Capture the cell that displays the provided text and extract its (X, Y) central coordinate. 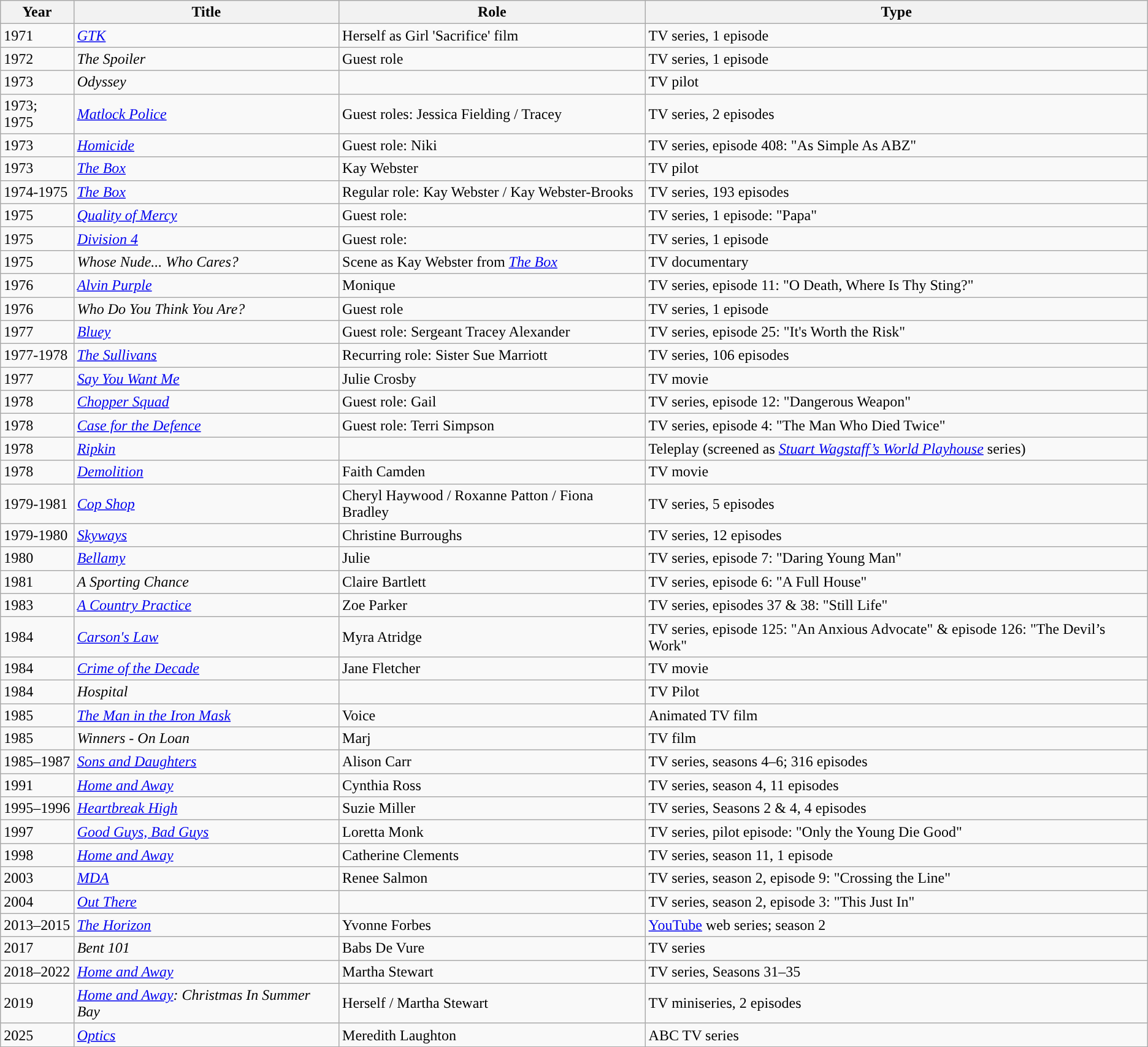
TV series, episode 125: "An Anxious Advocate" & episode 126: "The Devil’s Work" (897, 636)
TV series, season 11, 1 episode (897, 855)
TV series, episodes 37 & 38: "Still Life" (897, 605)
TV series, episode 408: "As Simple As ABZ" (897, 145)
1980 (37, 558)
Scene as Kay Webster from The Box (492, 262)
Say You Want Me (206, 379)
TV series, 193 episodes (897, 192)
Role (492, 12)
TV documentary (897, 262)
Winners - On Loan (206, 739)
1995–1996 (37, 809)
TV series, season 2, episode 9: "Crossing the Line" (897, 878)
Voice (492, 715)
Good Guys, Bad Guys (206, 832)
TV series, 12 episodes (897, 535)
Claire Bartlett (492, 582)
Skyways (206, 535)
Recurring role: Sister Sue Marriott (492, 356)
Matlock Police (206, 114)
TV series, Seasons 31–35 (897, 972)
1981 (37, 582)
Guest role: Sergeant Tracey Alexander (492, 332)
TV series, pilot episode: "Only the Young Die Good" (897, 832)
Cop Shop (206, 504)
TV series, episode 12: "Dangerous Weapon" (897, 402)
1977-1978 (37, 356)
Odyssey (206, 82)
Case for the Defence (206, 425)
Crime of the Decade (206, 668)
Alison Carr (492, 762)
1972 (37, 59)
TV series, episode 7: "Daring Young Man" (897, 558)
Herself / Martha Stewart (492, 1003)
The Man in the Iron Mask (206, 715)
Bellamy (206, 558)
TV miniseries, 2 episodes (897, 1003)
Suzie Miller (492, 809)
Herself as Girl 'Sacrifice' film (492, 36)
TV series (897, 948)
TV series, season 4, 11 episodes (897, 785)
Meredith Laughton (492, 1035)
1983 (37, 605)
Catherine Clements (492, 855)
TV series, season 2, episode 3: "This Just In" (897, 902)
TV series, Seasons 2 & 4, 4 episodes (897, 809)
2017 (37, 948)
Quality of Mercy (206, 215)
Title (206, 12)
Myra Atridge (492, 636)
Monique (492, 285)
Bent 101 (206, 948)
1998 (37, 855)
Babs De Vure (492, 948)
Division 4 (206, 238)
Bluey (206, 332)
1985–1987 (37, 762)
Animated TV film (897, 715)
Julie (492, 558)
2025 (37, 1035)
Cheryl Haywood / Roxanne Patton / Fiona Bradley (492, 504)
2018–2022 (37, 972)
A Country Practice (206, 605)
Optics (206, 1035)
Heartbreak High (206, 809)
2013–2015 (37, 925)
1973; 1975 (37, 114)
Guest role: Gail (492, 402)
Guest roles: Jessica Fielding / Tracey (492, 114)
Alvin Purple (206, 285)
1991 (37, 785)
Kay Webster (492, 169)
TV film (897, 739)
Regular role: Kay Webster / Kay Webster-Brooks (492, 192)
1979-1980 (37, 535)
Homicide (206, 145)
Carson's Law (206, 636)
Teleplay (screened as Stuart Wagstaff’s World Playhouse series) (897, 449)
A Sporting Chance (206, 582)
Chopper Squad (206, 402)
Renee Salmon (492, 878)
TV series, 5 episodes (897, 504)
Faith Camden (492, 472)
Cynthia Ross (492, 785)
YouTube web series; season 2 (897, 925)
TV Pilot (897, 691)
Whose Nude... Who Cares? (206, 262)
Year (37, 12)
1974-1975 (37, 192)
TV series, episode 25: "It's Worth the Risk" (897, 332)
TV series, episode 6: "A Full House" (897, 582)
Martha Stewart (492, 972)
The Sullivans (206, 356)
Home and Away: Christmas In Summer Bay (206, 1003)
2004 (37, 902)
TV series, seasons 4–6; 316 episodes (897, 762)
The Spoiler (206, 59)
Marj (492, 739)
The Horizon (206, 925)
Demolition (206, 472)
Guest role: Niki (492, 145)
Ripkin (206, 449)
1979-1981 (37, 504)
Zoe Parker (492, 605)
2019 (37, 1003)
Type (897, 12)
Guest role: Terri Simpson (492, 425)
TV series, 1 episode: "Papa" (897, 215)
Christine Burroughs (492, 535)
TV series, episode 11: "O Death, Where Is Thy Sting?" (897, 285)
TV series, episode 4: "The Man Who Died Twice" (897, 425)
Loretta Monk (492, 832)
GTK (206, 36)
Jane Fletcher (492, 668)
1971 (37, 36)
Sons and Daughters (206, 762)
1997 (37, 832)
TV series, 2 episodes (897, 114)
Out There (206, 902)
2003 (37, 878)
MDA (206, 878)
ABC TV series (897, 1035)
Hospital (206, 691)
Yvonne Forbes (492, 925)
TV series, 106 episodes (897, 356)
Who Do You Think You Are? (206, 308)
Julie Crosby (492, 379)
